Output the [x, y] coordinate of the center of the cell containing the given text.  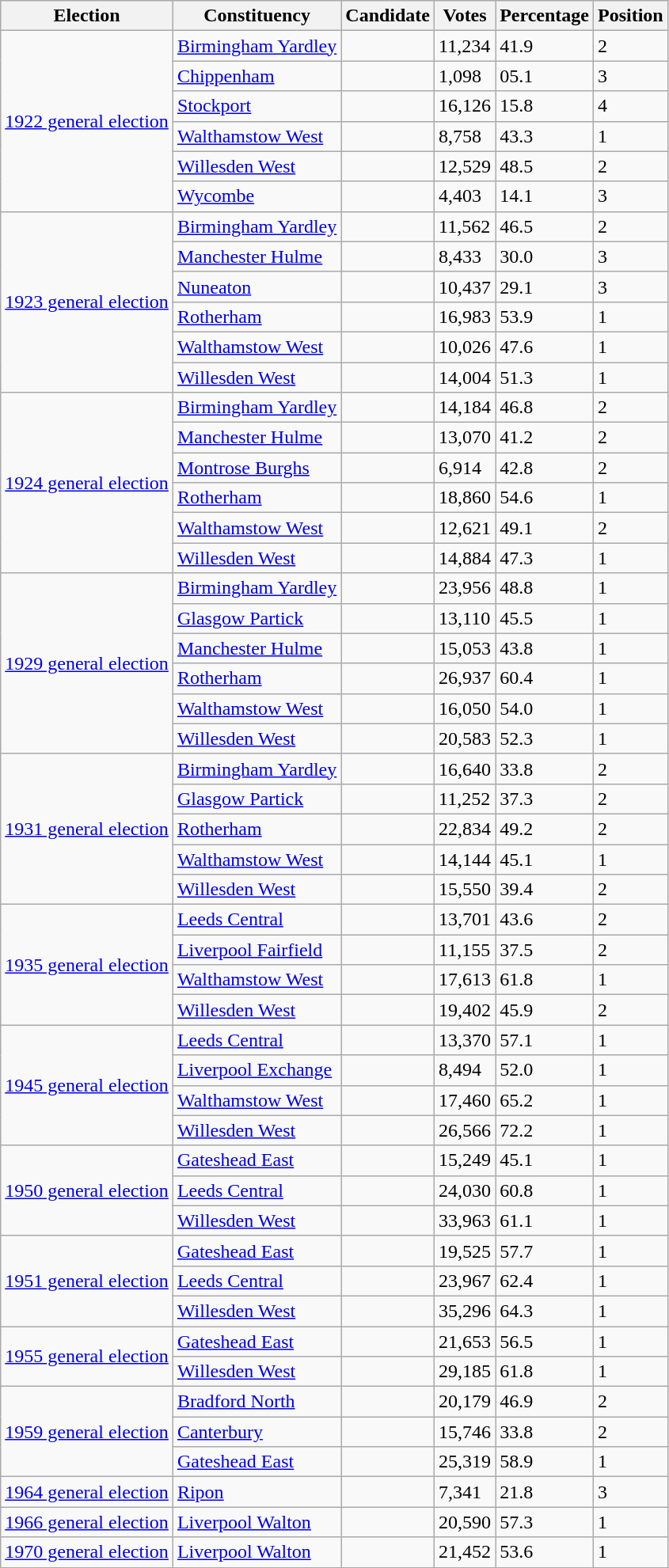
65.2 [545, 1100]
26,937 [466, 678]
8,758 [466, 136]
48.8 [545, 588]
14.1 [545, 196]
15,746 [466, 1432]
11,562 [466, 226]
57.1 [545, 1040]
16,126 [466, 106]
58.9 [545, 1462]
37.5 [545, 950]
Votes [466, 16]
39.4 [545, 890]
46.5 [545, 226]
19,525 [466, 1251]
15,249 [466, 1160]
Election [87, 16]
25,319 [466, 1462]
1955 general election [87, 1357]
46.8 [545, 408]
45.9 [545, 1010]
13,070 [466, 438]
Wycombe [257, 196]
13,370 [466, 1040]
16,640 [466, 769]
Ripon [257, 1492]
42.8 [545, 468]
4 [630, 106]
Montrose Burghs [257, 468]
57.7 [545, 1251]
64.3 [545, 1311]
53.6 [545, 1552]
21.8 [545, 1492]
60.4 [545, 678]
53.9 [545, 317]
46.9 [545, 1402]
35,296 [466, 1311]
1922 general election [87, 121]
37.3 [545, 799]
8,494 [466, 1070]
43.3 [545, 136]
26,566 [466, 1130]
Bradford North [257, 1402]
43.8 [545, 648]
61.1 [545, 1221]
11,252 [466, 799]
11,234 [466, 46]
7,341 [466, 1492]
20,179 [466, 1402]
11,155 [466, 950]
12,621 [466, 528]
05.1 [545, 76]
Nuneaton [257, 287]
Canterbury [257, 1432]
1970 general election [87, 1552]
17,460 [466, 1100]
17,613 [466, 980]
15.8 [545, 106]
14,884 [466, 558]
14,004 [466, 378]
1950 general election [87, 1190]
30.0 [545, 256]
52.3 [545, 738]
41.2 [545, 438]
48.5 [545, 166]
19,402 [466, 1010]
Position [630, 16]
52.0 [545, 1070]
62.4 [545, 1281]
54.0 [545, 708]
1959 general election [87, 1432]
8,433 [466, 256]
57.3 [545, 1522]
1,098 [466, 76]
41.9 [545, 46]
54.6 [545, 498]
45.5 [545, 618]
20,583 [466, 738]
47.6 [545, 347]
14,144 [466, 859]
1964 general election [87, 1492]
49.2 [545, 829]
49.1 [545, 528]
15,053 [466, 648]
29,185 [466, 1372]
24,030 [466, 1190]
1966 general election [87, 1522]
Liverpool Exchange [257, 1070]
10,437 [466, 287]
29.1 [545, 287]
33,963 [466, 1221]
51.3 [545, 378]
13,110 [466, 618]
15,550 [466, 890]
Candidate [388, 16]
72.2 [545, 1130]
21,452 [466, 1552]
56.5 [545, 1342]
6,914 [466, 468]
13,701 [466, 920]
21,653 [466, 1342]
22,834 [466, 829]
4,403 [466, 196]
18,860 [466, 498]
Percentage [545, 16]
12,529 [466, 166]
1924 general election [87, 483]
60.8 [545, 1190]
20,590 [466, 1522]
Stockport [257, 106]
Liverpool Fairfield [257, 950]
1935 general election [87, 965]
1929 general election [87, 663]
16,050 [466, 708]
23,956 [466, 588]
1923 general election [87, 302]
1951 general election [87, 1281]
1945 general election [87, 1085]
23,967 [466, 1281]
43.6 [545, 920]
10,026 [466, 347]
14,184 [466, 408]
47.3 [545, 558]
16,983 [466, 317]
1931 general election [87, 829]
Chippenham [257, 76]
Constituency [257, 16]
